Return (X, Y) of the center of cell containing provided text 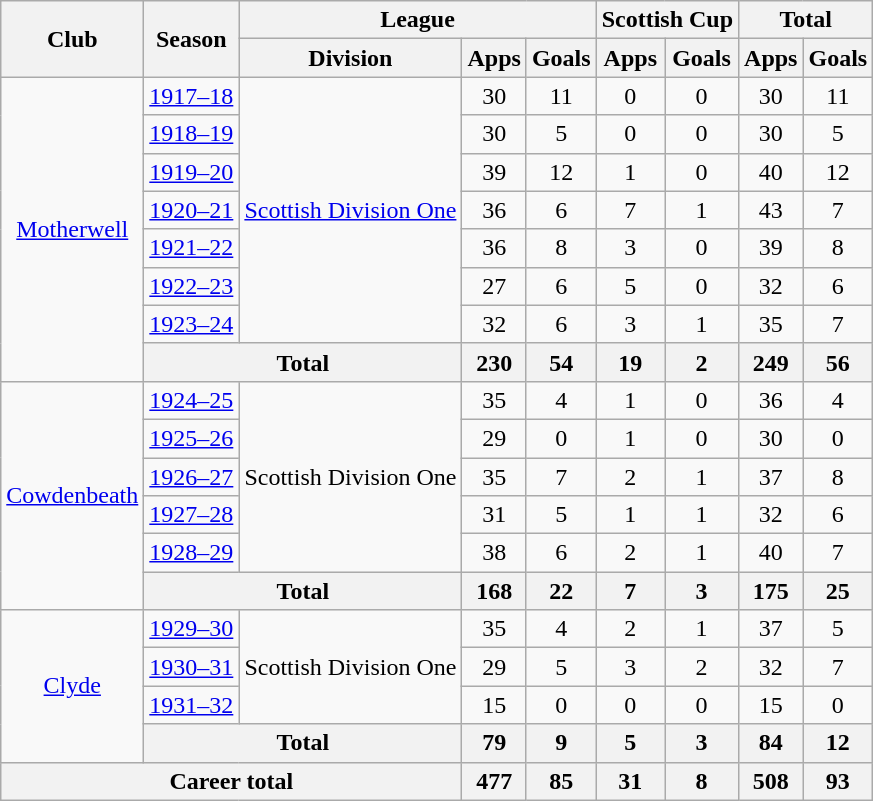
168 (494, 591)
League (418, 20)
230 (494, 362)
249 (771, 362)
Season (192, 39)
1917–18 (192, 96)
1930–31 (192, 667)
22 (561, 591)
27 (494, 286)
54 (561, 362)
1920–21 (192, 210)
1921–22 (192, 248)
93 (838, 781)
Motherwell (72, 229)
19 (630, 362)
477 (494, 781)
Cowdenbeath (72, 495)
1926–27 (192, 477)
84 (771, 743)
508 (771, 781)
1918–19 (192, 134)
43 (771, 210)
Clyde (72, 686)
175 (771, 591)
38 (494, 553)
25 (838, 591)
1923–24 (192, 324)
9 (561, 743)
1928–29 (192, 553)
Career total (232, 781)
1925–26 (192, 438)
85 (561, 781)
1919–20 (192, 172)
79 (494, 743)
1924–25 (192, 400)
1931–32 (192, 705)
1927–28 (192, 515)
1922–23 (192, 286)
Club (72, 39)
Scottish Cup (667, 20)
Division (350, 58)
56 (838, 362)
1929–30 (192, 629)
